Scan for the cell matching the given text and deliver its [x, y] coordinate at center. 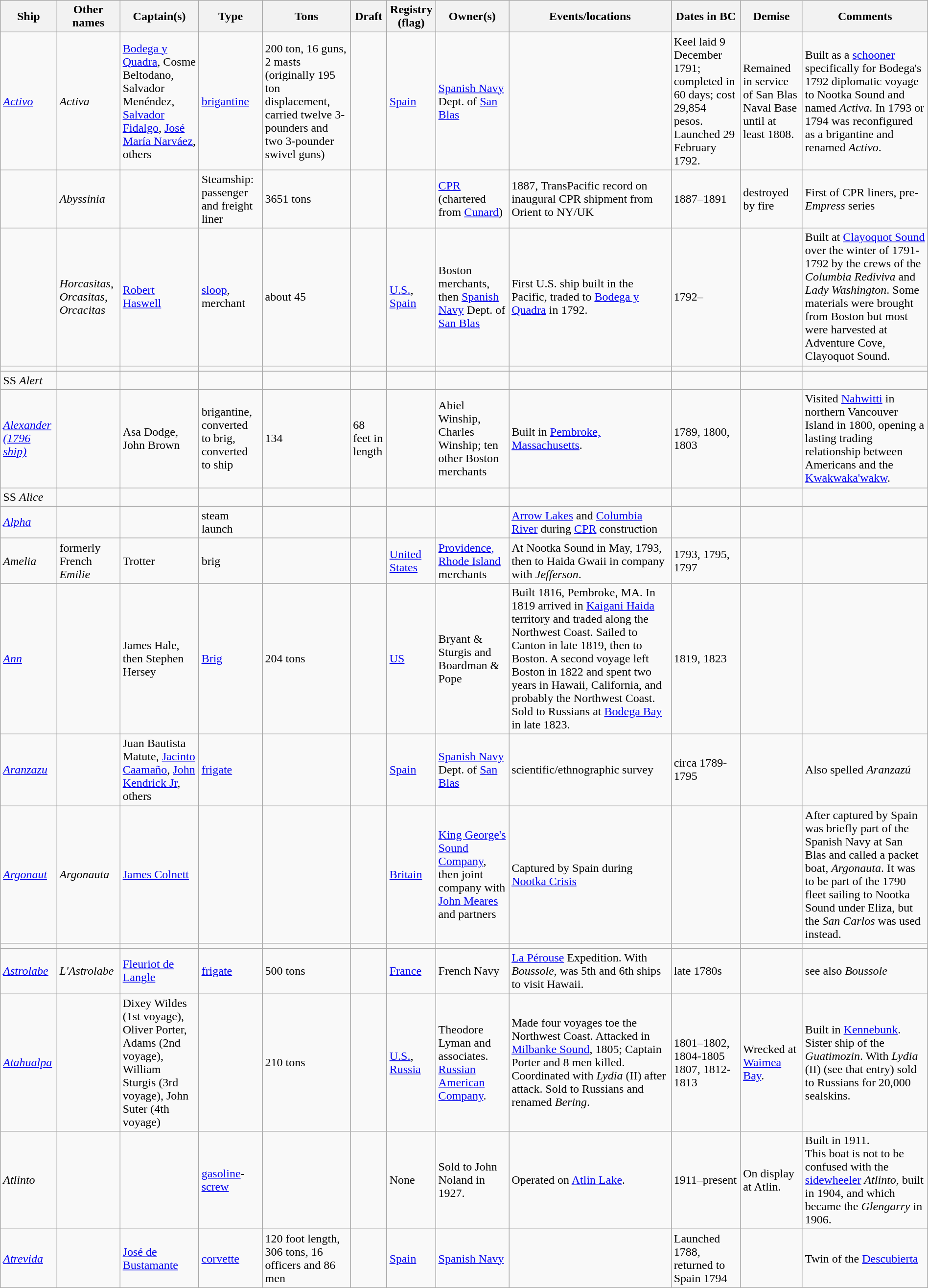
Abyssinia [88, 199]
James Hale, then Stephen Hersey [160, 658]
brigantine, converted to brig, converted to ship [231, 439]
José de Bustamante [160, 1258]
First U.S. ship built in the Pacific, traded to Bodega y Quadra in 1792. [590, 297]
Ship [28, 17]
CPR (chartered from Cunard) [472, 199]
1887–1891 [706, 199]
brig [231, 561]
Owner(s) [472, 17]
steam launch [231, 522]
United States [411, 561]
Abiel Winship, Charles Winship; ten other Boston merchants [472, 439]
Boston merchants, then Spanish Navy Dept. of San Blas [472, 297]
see also Boussole [865, 971]
Amelia [28, 561]
Asa Dodge, John Brown [160, 439]
Tons [306, 17]
Britain [411, 874]
Atlinto [28, 1180]
210 tons [306, 1062]
1793, 1795, 1797 [706, 561]
500 tons [306, 971]
Dixey Wildes (1st voyage), Oliver Porter, Adams (2nd voyage), William Sturgis (3rd voyage), John Suter (4th voyage) [160, 1062]
1911–present [706, 1180]
Spanish Navy [472, 1258]
Built in Kennebunk. Sister ship of the Guatimozin. With Lydia (II) (see that entry) sold to Russians for 20,000 sealskins. [865, 1062]
Events/locations [590, 17]
Fleuriot de Langle [160, 971]
1887, TransPacific record on inaugural CPR shipment from Orient to NY/UK [590, 199]
late 1780s [706, 971]
Twin of the Descubierta [865, 1258]
Theodore Lyman and associates. Russian American Company. [472, 1062]
Ann [28, 658]
First of CPR liners, pre-Empress series [865, 199]
Visited Nahwitti in northern Vancouver Island in 1800, opening a lasting trading relationship between Americans and the Kwakwaka'wakw. [865, 439]
Draft [369, 17]
Operated on Atlin Lake. [590, 1180]
Captain(s) [160, 17]
On display at Atlin. [771, 1180]
1792– [706, 297]
French Navy [472, 971]
scientific/ethnographic survey [590, 770]
Brig [231, 658]
Steamship: passenger and freight liner [231, 199]
Built in Pembroke, Massachusetts. [590, 439]
SS Alice [28, 497]
Bodega y Quadra, Cosme Beltodano, Salvador Menéndez, Salvador Fidalgo, José María Narváez, others [160, 101]
Trotter [160, 561]
Alexander (1796 ship) [28, 439]
Argonauta [88, 874]
Activo [28, 101]
circa 1789-1795 [706, 770]
King George's Sound Company, then joint company with John Meares and partners [472, 874]
Captured by Spain during Nootka Crisis [590, 874]
brigantine [231, 101]
Keel laid 9 December 1791; completed in 60 days; cost 29,854 pesos. Launched 29 February 1792. [706, 101]
Remained in service of San Blas Naval Base until at least 1808. [771, 101]
Comments [865, 17]
Astrolabe [28, 971]
1819, 1823 [706, 658]
120 foot length, 306 tons, 16 officers and 86 men [306, 1258]
Wrecked at Waimea Bay. [771, 1062]
Built in 1911.This boat is not to be confused with the sidewheeler Atlinto, built in 1904, and which became the Glengarry in 1906. [865, 1180]
200 ton, 16 guns, 2 masts (originally 195 ton displacement, carried twelve 3-pounders and two 3-pounder swivel guns) [306, 101]
Registry (flag) [411, 17]
Other names [88, 17]
None [411, 1180]
At Nootka Sound in May, 1793, then to Haida Gwaii in company with Jefferson. [590, 561]
Also spelled Aranzazú [865, 770]
Atrevida [28, 1258]
U.S., Spain [411, 297]
Dates in BC [706, 17]
1801–1802, 1804-1805 1807, 1812-1813 [706, 1062]
3651 tons [306, 199]
Type [231, 17]
Alpha [28, 522]
Robert Haswell [160, 297]
Arrow Lakes and Columbia River during CPR construction [590, 522]
La Pérouse Expedition. With Boussole, was 5th and 6th ships to visit Hawaii. [590, 971]
68 feet in length [369, 439]
Horcasitas, Orcasitas, Orcacitas [88, 297]
France [411, 971]
corvette [231, 1258]
destroyed by fire [771, 199]
204 tons [306, 658]
about 45 [306, 297]
Activa [88, 101]
SS Alert [28, 380]
sloop, merchant [231, 297]
L'Astrolabe [88, 971]
134 [306, 439]
formerly French Emilie [88, 561]
Aranzazu [28, 770]
Launched 1788, returned to Spain 1794 [706, 1258]
gasoline-screw [231, 1180]
1789, 1800, 1803 [706, 439]
Providence, Rhode Island merchants [472, 561]
Argonaut [28, 874]
James Colnett [160, 874]
Juan Bautista Matute, Jacinto Caamaño, John Kendrick Jr, others [160, 770]
Atahualpa [28, 1062]
Sold to John Noland in 1927. [472, 1180]
US [411, 658]
U.S., Russia [411, 1062]
Demise [771, 17]
Bryant & Sturgis and Boardman & Pope [472, 658]
